Find where the given text appears and provide that cell's center as [X, Y] coordinate. 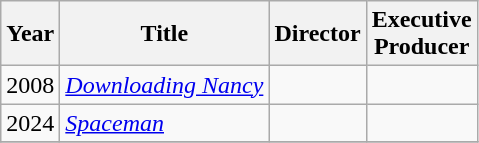
2024 [30, 123]
2008 [30, 85]
Downloading Nancy [164, 85]
Spaceman [164, 123]
Year [30, 34]
ExecutiveProducer [422, 34]
Title [164, 34]
Director [318, 34]
